Find where the given text appears and provide that cell's center as [X, Y] coordinate. 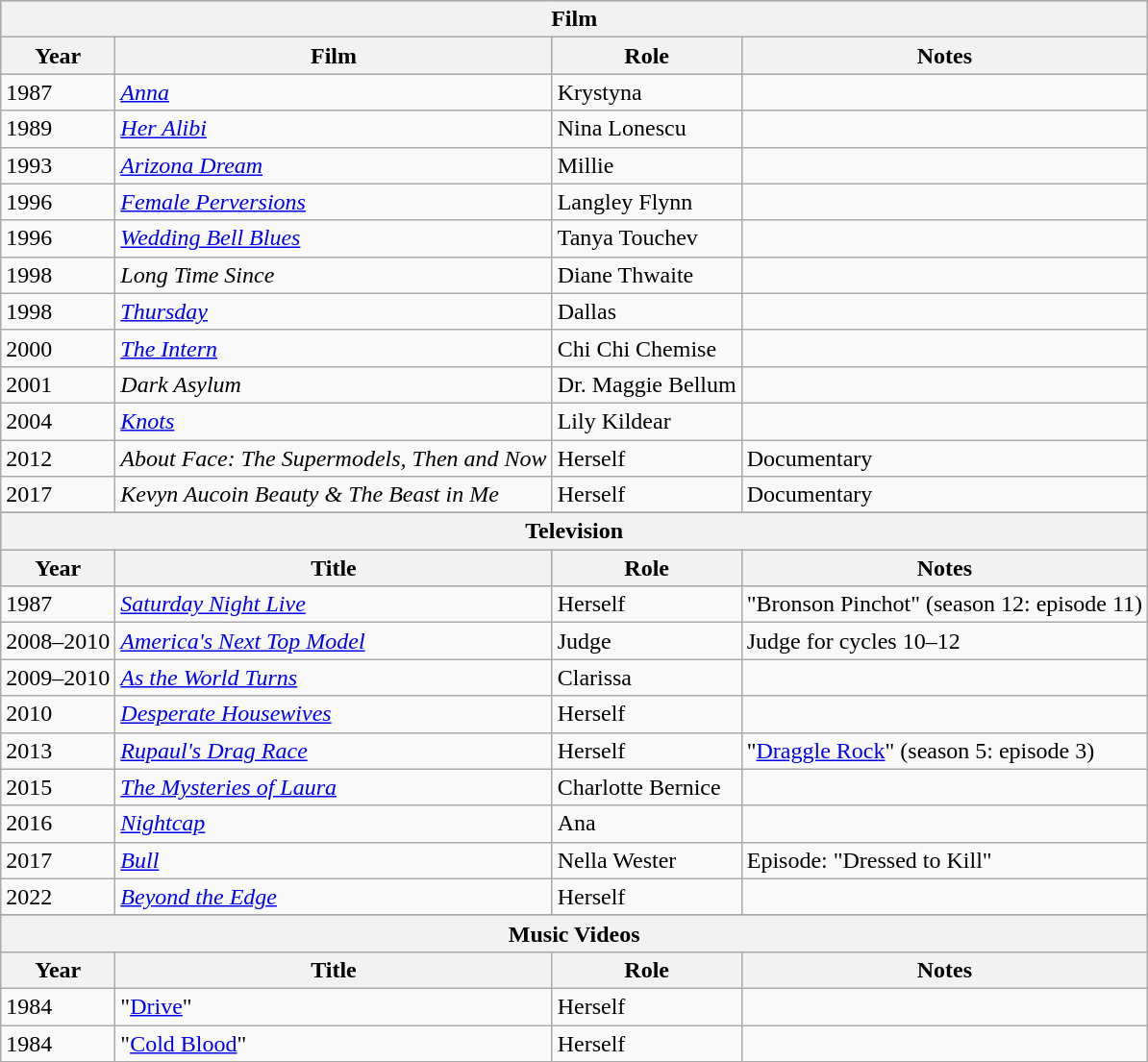
Her Alibi [334, 129]
Arizona Dream [334, 165]
Long Time Since [334, 275]
About Face: The Supermodels, Then and Now [334, 458]
Chi Chi Chemise [646, 348]
"Draggle Rock" (season 5: episode 3) [944, 751]
Kevyn Aucoin Beauty & The Beast in Me [334, 495]
Charlotte Bernice [646, 787]
2009–2010 [58, 678]
"Cold Blood" [334, 1043]
Anna [334, 92]
"Bronson Pinchot" (season 12: episode 11) [944, 605]
Female Perversions [334, 202]
Dr. Maggie Bellum [646, 384]
Clarissa [646, 678]
Knots [334, 421]
Desperate Housewives [334, 714]
As the World Turns [334, 678]
Judge [646, 641]
2001 [58, 384]
Wedding Bell Blues [334, 238]
America's Next Top Model [334, 641]
2008–2010 [58, 641]
Rupaul's Drag Race [334, 751]
Lily Kildear [646, 421]
Millie [646, 165]
Tanya Touchev [646, 238]
Saturday Night Live [334, 605]
2015 [58, 787]
2000 [58, 348]
Langley Flynn [646, 202]
Beyond the Edge [334, 897]
2004 [58, 421]
Dallas [646, 311]
Thursday [334, 311]
2022 [58, 897]
2010 [58, 714]
1993 [58, 165]
The Intern [334, 348]
2016 [58, 824]
Nina Lonescu [646, 129]
Diane Thwaite [646, 275]
2013 [58, 751]
Music Videos [575, 933]
1989 [58, 129]
Judge for cycles 10–12 [944, 641]
Television [575, 531]
The Mysteries of Laura [334, 787]
Nightcap [334, 824]
2012 [58, 458]
Episode: "Dressed to Kill" [944, 860]
Bull [334, 860]
Krystyna [646, 92]
Ana [646, 824]
Dark Asylum [334, 384]
Nella Wester [646, 860]
"Drive" [334, 1006]
